Determine the [X, Y] coordinate at the center of the cell enclosing the given text.  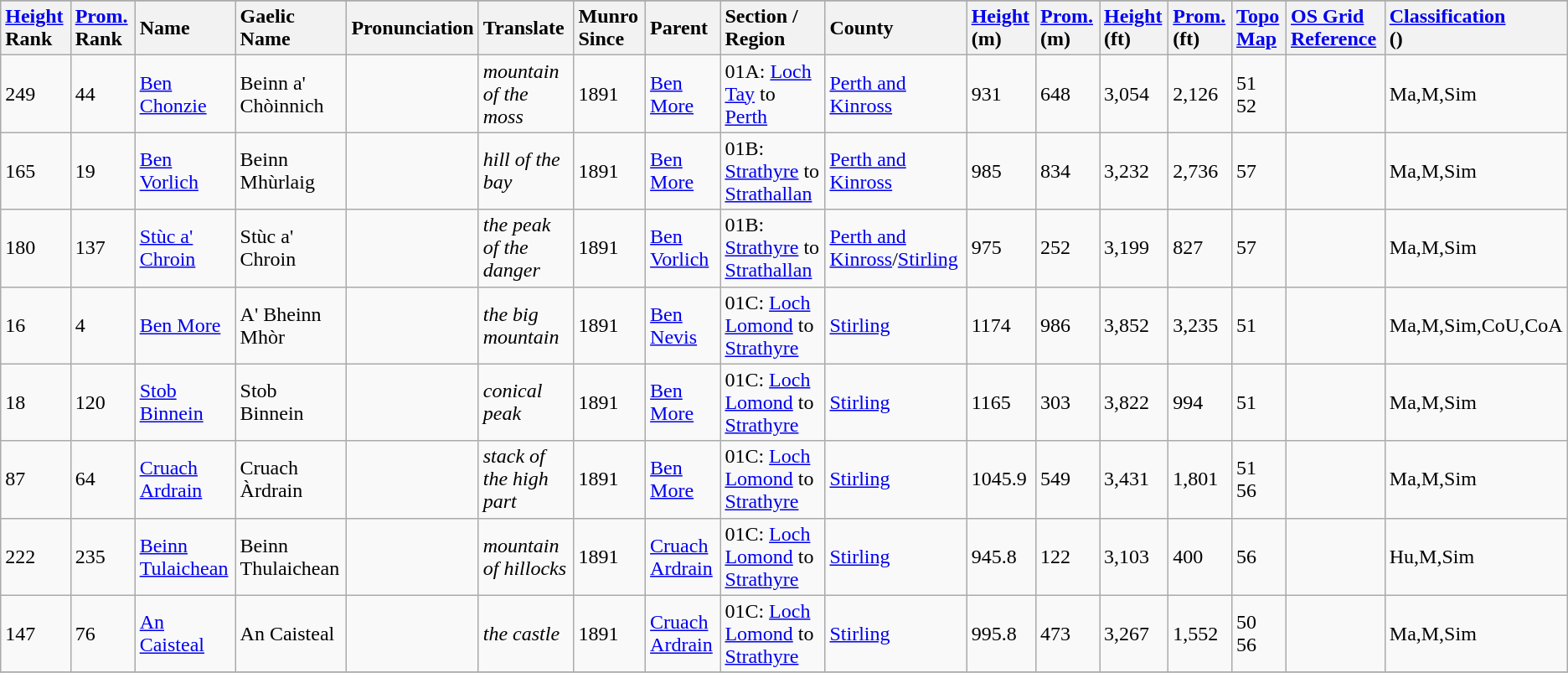
Ben Chonzie [185, 94]
Beinn Mhùrlaig [291, 171]
249 [35, 94]
the peak of the danger [526, 248]
827 [1200, 248]
Beinn a' Chòinnich [291, 94]
2,736 [1200, 171]
mountain of hillocks [526, 557]
473 [1068, 634]
76 [102, 634]
945.8 [1001, 557]
1,552 [1200, 634]
975 [1001, 248]
01A: Loch Tay to Perth [772, 94]
3,852 [1134, 325]
120 [102, 402]
Section / Region [772, 28]
122 [1068, 557]
3,267 [1134, 634]
Ma,M,Sim,CoU,CoA [1476, 325]
44 [102, 94]
1045.9 [1001, 479]
hill of the bay [526, 171]
Beinn Tulaichean [185, 557]
51 52 [1260, 94]
Ben Nevis [683, 325]
549 [1068, 479]
3,054 [1134, 94]
3,199 [1134, 248]
834 [1068, 171]
16 [35, 325]
2,126 [1200, 94]
Translate [526, 28]
Hu,M,Sim [1476, 557]
147 [35, 634]
A' Bheinn Mhòr [291, 325]
137 [102, 248]
3,431 [1134, 479]
Munro Since [610, 28]
1174 [1001, 325]
222 [35, 557]
Topo Map [1260, 28]
19 [102, 171]
235 [102, 557]
252 [1068, 248]
Gaelic Name [291, 28]
Height (m) [1001, 28]
648 [1068, 94]
931 [1001, 94]
stack of the high part [526, 479]
50 56 [1260, 634]
3,103 [1134, 557]
Beinn Thulaichean [291, 557]
OS Grid Reference [1335, 28]
Name [185, 28]
4 [102, 325]
Pronunciation [412, 28]
400 [1200, 557]
Height Rank [35, 28]
3,232 [1134, 171]
Prom. (m) [1068, 28]
conical peak [526, 402]
Prom. Rank [102, 28]
165 [35, 171]
County [896, 28]
Height (ft) [1134, 28]
995.8 [1001, 634]
64 [102, 479]
3,822 [1134, 402]
the big mountain [526, 325]
the castle [526, 634]
87 [35, 479]
Prom. (ft) [1200, 28]
Cruach Àrdrain [291, 479]
Parent [683, 28]
1165 [1001, 402]
3,235 [1200, 325]
985 [1001, 171]
303 [1068, 402]
mountain of the moss [526, 94]
994 [1200, 402]
180 [35, 248]
1,801 [1200, 479]
Perth and Kinross/Stirling [896, 248]
51 56 [1260, 479]
Classification() [1476, 28]
56 [1260, 557]
18 [35, 402]
986 [1068, 325]
